Identify which cell holds the provided text, then report its [X, Y] central coordinate. 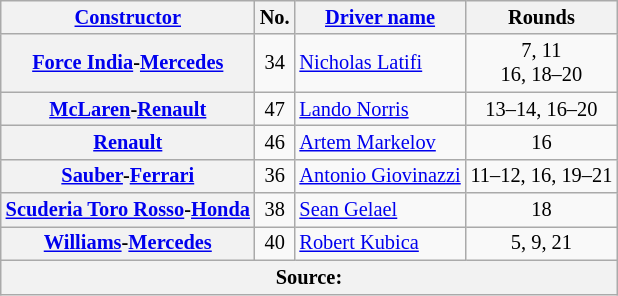
Lando Norris [380, 109]
11–12, 16, 19–21 [542, 176]
Antonio Giovinazzi [380, 176]
Artem Markelov [380, 142]
Source: [309, 277]
34 [275, 63]
Sauber-Ferrari [128, 176]
Rounds [542, 17]
Constructor [128, 17]
Force India-Mercedes [128, 63]
Robert Kubica [380, 243]
Nicholas Latifi [380, 63]
47 [275, 109]
7, 1116, 18–20 [542, 63]
16 [542, 142]
5, 9, 21 [542, 243]
Driver name [380, 17]
36 [275, 176]
46 [275, 142]
40 [275, 243]
13–14, 16–20 [542, 109]
Scuderia Toro Rosso-Honda [128, 210]
18 [542, 210]
McLaren-Renault [128, 109]
No. [275, 17]
38 [275, 210]
Renault [128, 142]
Williams-Mercedes [128, 243]
Sean Gelael [380, 210]
